Determine the [x, y] coordinate at the center of the cell enclosing the given text.  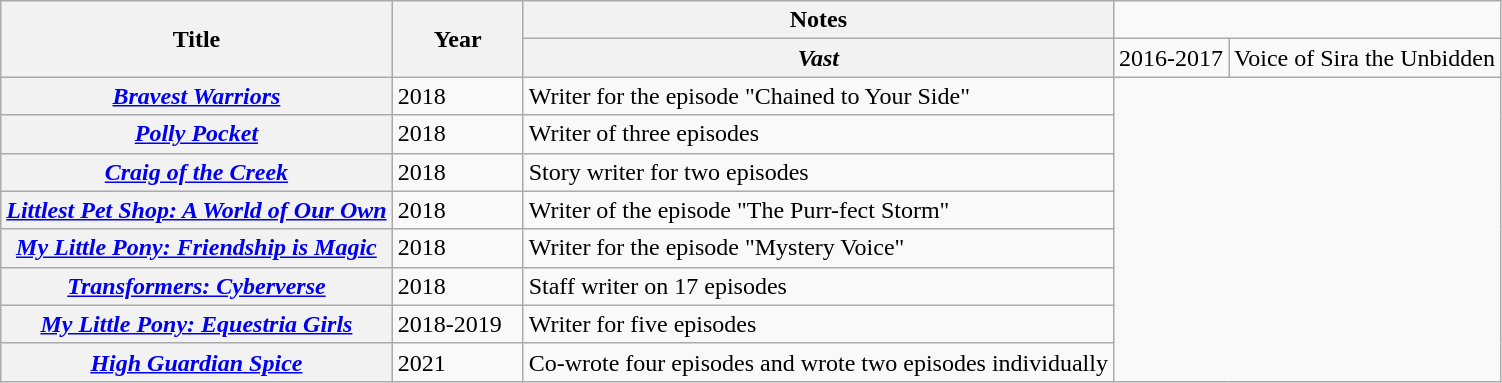
Year [458, 39]
Vast [818, 58]
Littlest Pet Shop: A World of Our Own [196, 210]
Bravest Warriors [196, 96]
High Guardian Spice [196, 362]
Story writer for two episodes [818, 172]
Co-wrote four episodes and wrote two episodes individually [818, 362]
2018-2019 [458, 324]
Transformers: Cyberverse [196, 286]
Staff writer on 17 episodes [818, 286]
Notes [818, 20]
Voice of Sira the Unbidden [1365, 58]
Writer for five episodes [818, 324]
My Little Pony: Equestria Girls [196, 324]
My Little Pony: Friendship is Magic [196, 248]
Writer for the episode "Mystery Voice" [818, 248]
Craig of the Creek [196, 172]
Writer of the episode "The Purr-fect Storm" [818, 210]
2021 [458, 362]
Polly Pocket [196, 134]
2016-2017 [1170, 58]
Writer for the episode "Chained to Your Side" [818, 96]
Title [196, 39]
Writer of three episodes [818, 134]
